Determine the (x, y) coordinate at the center of the cell enclosing the given text.  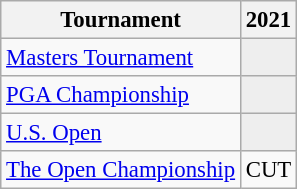
The Open Championship (121, 170)
U.S. Open (121, 133)
PGA Championship (121, 95)
Tournament (121, 20)
2021 (268, 20)
CUT (268, 170)
Masters Tournament (121, 58)
